Find where the given text appears and provide that cell's center as (X, Y) coordinate. 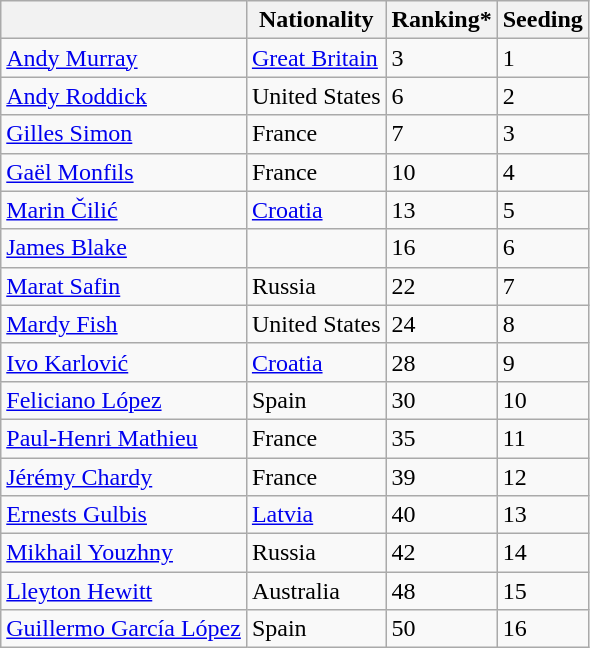
Lleyton Hewitt (124, 591)
11 (542, 438)
24 (442, 324)
48 (442, 591)
35 (442, 438)
8 (542, 324)
Australia (316, 591)
28 (442, 362)
Andy Murray (124, 58)
Mikhail Youzhny (124, 553)
Latvia (316, 515)
Guillermo García López (124, 629)
4 (542, 172)
Mardy Fish (124, 324)
22 (442, 286)
Feliciano López (124, 400)
14 (542, 553)
Andy Roddick (124, 96)
9 (542, 362)
39 (442, 477)
50 (442, 629)
15 (542, 591)
42 (442, 553)
Marin Čilić (124, 210)
Paul-Henri Mathieu (124, 438)
Ivo Karlović (124, 362)
Gaël Monfils (124, 172)
40 (442, 515)
Nationality (316, 20)
Great Britain (316, 58)
James Blake (124, 248)
1 (542, 58)
Ranking* (442, 20)
5 (542, 210)
2 (542, 96)
Marat Safin (124, 286)
Ernests Gulbis (124, 515)
Seeding (542, 20)
12 (542, 477)
30 (442, 400)
Jérémy Chardy (124, 477)
Gilles Simon (124, 134)
